Determine the [X, Y] coordinate at the center of the cell enclosing the given text.  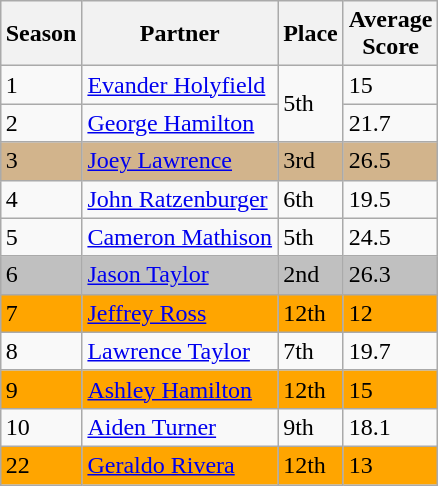
3 [41, 161]
9 [41, 389]
Joey Lawrence [180, 161]
2 [41, 123]
Evander Holyfield [180, 85]
13 [390, 465]
6 [41, 275]
10 [41, 427]
7 [41, 313]
Place [311, 34]
26.5 [390, 161]
19.5 [390, 199]
4 [41, 199]
5 [41, 237]
Jason Taylor [180, 275]
24.5 [390, 237]
3rd [311, 161]
John Ratzenburger [180, 199]
12 [390, 313]
Cameron Mathison [180, 237]
2nd [311, 275]
8 [41, 351]
Aiden Turner [180, 427]
9th [311, 427]
26.3 [390, 275]
Partner [180, 34]
6th [311, 199]
18.1 [390, 427]
Season [41, 34]
Average Score [390, 34]
1 [41, 85]
Lawrence Taylor [180, 351]
21.7 [390, 123]
George Hamilton [180, 123]
Ashley Hamilton [180, 389]
Jeffrey Ross [180, 313]
7th [311, 351]
19.7 [390, 351]
Geraldo Rivera [180, 465]
22 [41, 465]
